Pinpoint the cell where the given text exists, returning its (x, y) midpoint coordinate. 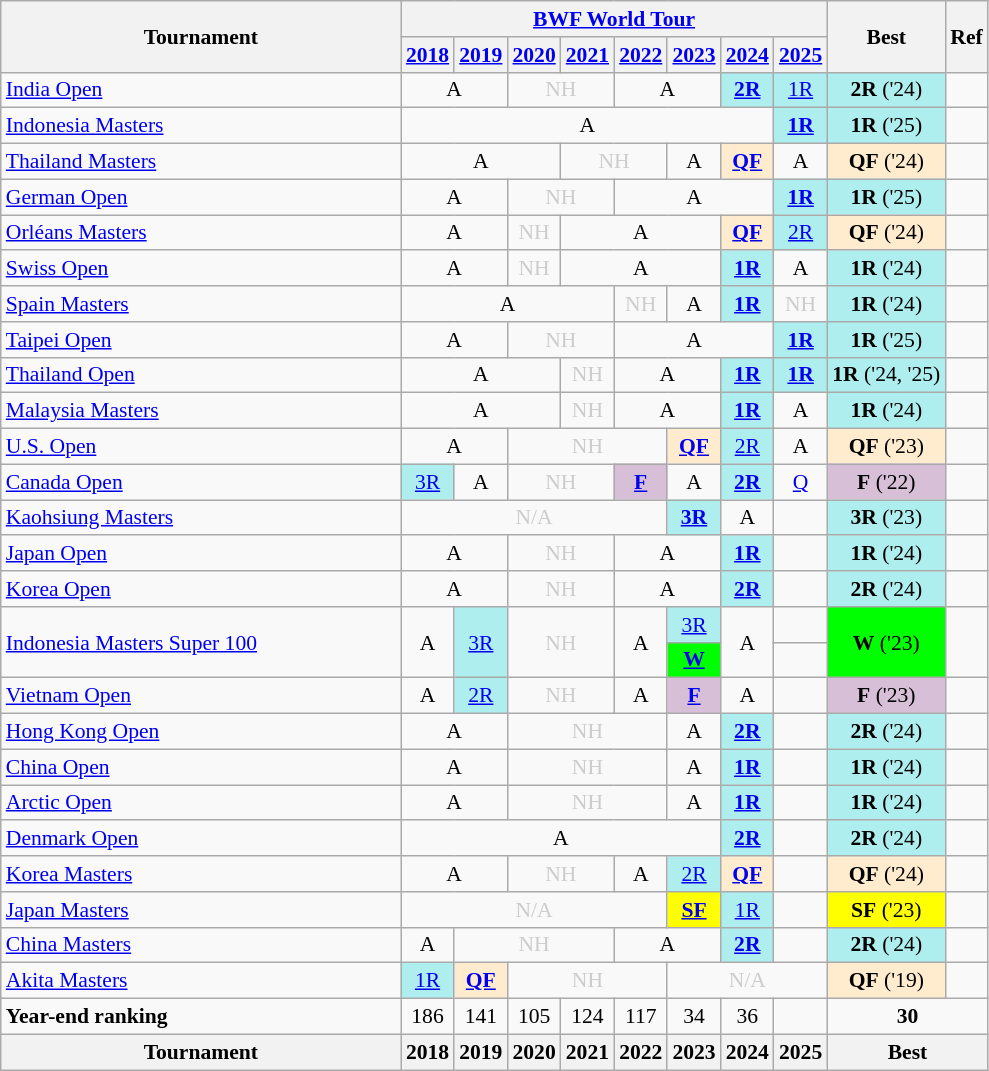
124 (588, 1017)
Spain Masters (201, 304)
105 (534, 1017)
Thailand Open (201, 375)
36 (748, 1017)
Year-end ranking (201, 1017)
QF ('19) (886, 981)
China Open (201, 767)
SF ('23) (886, 910)
F ('22) (886, 482)
Swiss Open (201, 269)
Kaohsiung Masters (201, 518)
186 (428, 1017)
U.S. Open (201, 447)
QF ('23) (886, 447)
1R ('24, '25) (886, 375)
W ('23) (886, 642)
Thailand Masters (201, 162)
Orléans Masters (201, 233)
30 (908, 1017)
Canada Open (201, 482)
Denmark Open (201, 839)
Indonesia Masters (201, 126)
Japan Masters (201, 910)
Akita Masters (201, 981)
117 (640, 1017)
Japan Open (201, 554)
SF (694, 910)
W (694, 660)
Ref (966, 36)
Indonesia Masters Super 100 (201, 642)
China Masters (201, 945)
Malaysia Masters (201, 411)
German Open (201, 197)
Korea Open (201, 589)
BWF World Tour (614, 19)
Hong Kong Open (201, 732)
Arctic Open (201, 803)
F ('23) (886, 696)
Vietnam Open (201, 696)
141 (480, 1017)
3R ('23) (886, 518)
Q (800, 482)
34 (694, 1017)
India Open (201, 90)
Korea Masters (201, 874)
Taipei Open (201, 340)
